Find where the given text appears and provide that cell's center as (X, Y) coordinate. 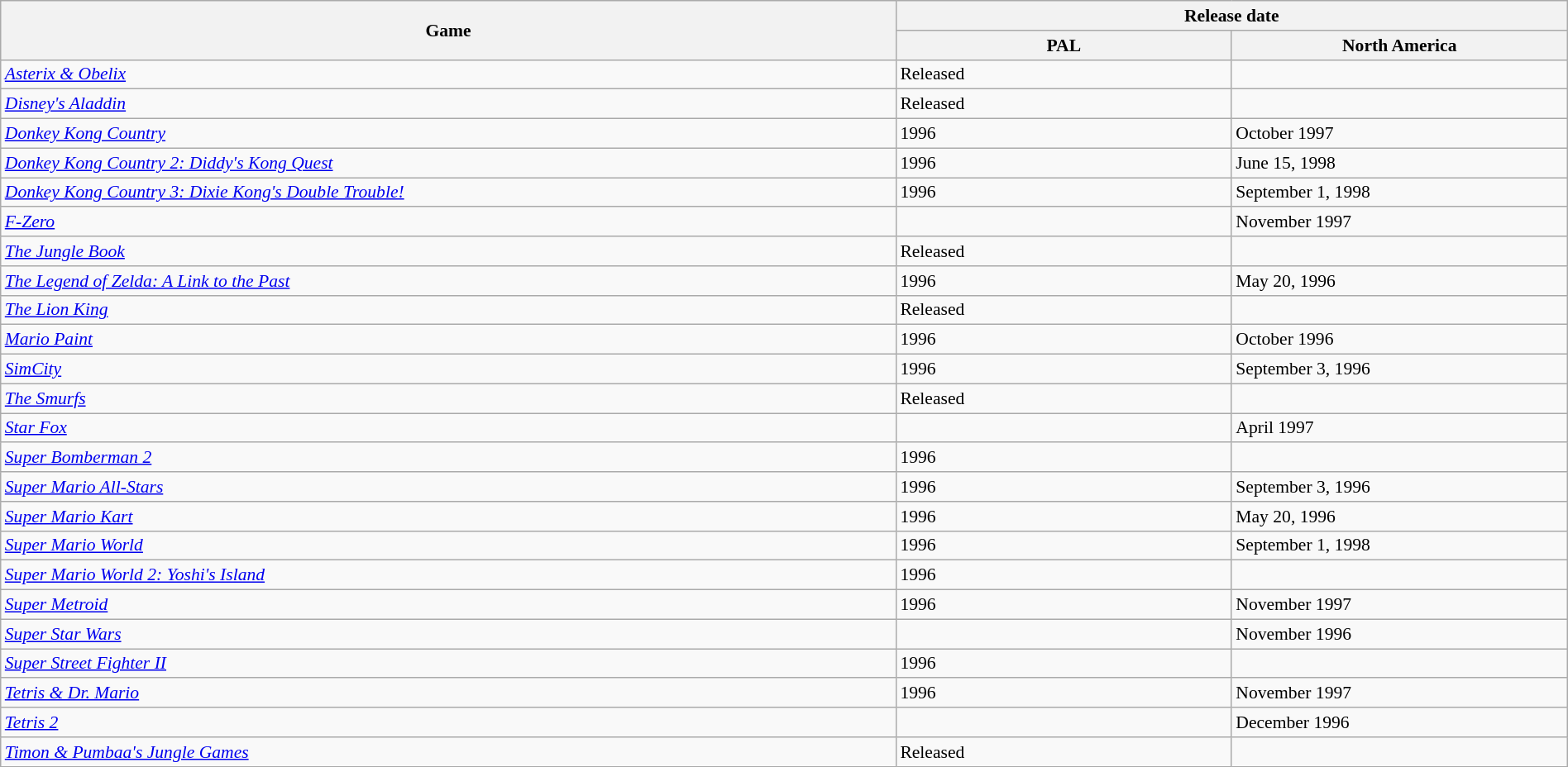
The Lion King (448, 310)
Tetris 2 (448, 722)
Donkey Kong Country 2: Diddy's Kong Quest (448, 163)
October 1996 (1399, 340)
Super Star Wars (448, 634)
October 1997 (1399, 134)
December 1996 (1399, 722)
Donkey Kong Country 3: Dixie Kong's Double Trouble! (448, 193)
Timon & Pumbaa's Jungle Games (448, 752)
Super Mario All-Stars (448, 487)
April 1997 (1399, 428)
Release date (1231, 16)
Disney's Aladdin (448, 104)
Super Mario World 2: Yoshi's Island (448, 575)
June 15, 1998 (1399, 163)
Super Metroid (448, 605)
Mario Paint (448, 340)
November 1996 (1399, 634)
Super Mario Kart (448, 517)
Super Street Fighter II (448, 664)
Donkey Kong Country (448, 134)
Super Mario World (448, 545)
Game (448, 30)
North America (1399, 45)
The Jungle Book (448, 251)
Asterix & Obelix (448, 74)
The Smurfs (448, 398)
F-Zero (448, 222)
The Legend of Zelda: A Link to the Past (448, 281)
SimCity (448, 369)
PAL (1064, 45)
Super Bomberman 2 (448, 458)
Star Fox (448, 428)
Tetris & Dr. Mario (448, 693)
